Pinpoint the cell where the given text exists, returning its [X, Y] midpoint coordinate. 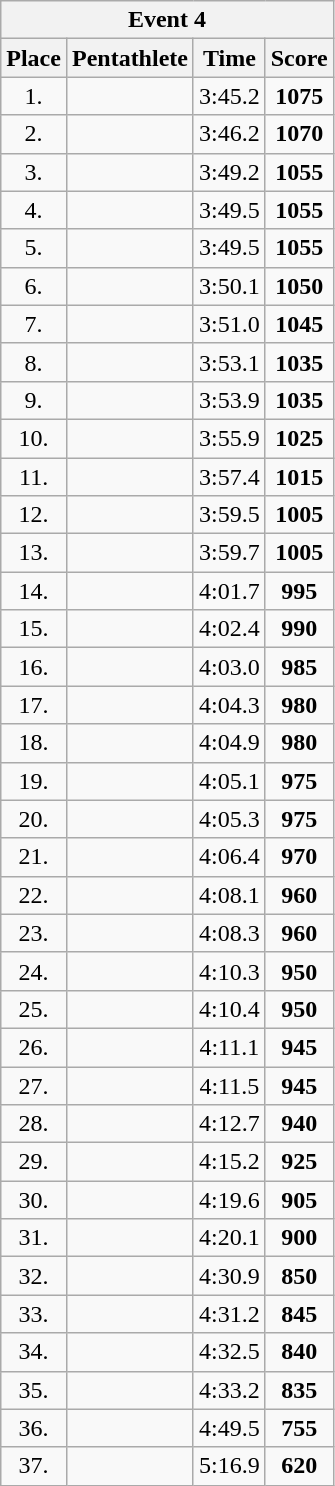
13. [34, 553]
Place [34, 58]
15. [34, 629]
4:05.3 [229, 819]
26. [34, 1047]
4:19.6 [229, 1200]
18. [34, 743]
5:16.9 [229, 1466]
1050 [299, 286]
3. [34, 172]
4:12.7 [229, 1124]
28. [34, 1124]
1045 [299, 324]
14. [34, 591]
4:02.4 [229, 629]
4:06.4 [229, 857]
990 [299, 629]
4:20.1 [229, 1238]
4:08.1 [229, 895]
4:04.3 [229, 705]
4:31.2 [229, 1314]
37. [34, 1466]
4:10.4 [229, 1009]
3:51.0 [229, 324]
25. [34, 1009]
Time [229, 58]
905 [299, 1200]
4:15.2 [229, 1162]
8. [34, 362]
27. [34, 1085]
3:45.2 [229, 96]
24. [34, 971]
1075 [299, 96]
Event 4 [167, 20]
9. [34, 400]
7. [34, 324]
23. [34, 933]
3:46.2 [229, 134]
34. [34, 1352]
35. [34, 1390]
3:57.4 [229, 477]
Pentathlete [130, 58]
12. [34, 515]
4:04.9 [229, 743]
1070 [299, 134]
10. [34, 438]
4:11.5 [229, 1085]
3:59.5 [229, 515]
17. [34, 705]
4:32.5 [229, 1352]
Score [299, 58]
1025 [299, 438]
840 [299, 1352]
6. [34, 286]
985 [299, 667]
845 [299, 1314]
3:50.1 [229, 286]
3:53.9 [229, 400]
36. [34, 1428]
4:30.9 [229, 1276]
4:10.3 [229, 971]
30. [34, 1200]
4:33.2 [229, 1390]
4. [34, 210]
19. [34, 781]
925 [299, 1162]
22. [34, 895]
3:49.2 [229, 172]
16. [34, 667]
29. [34, 1162]
850 [299, 1276]
32. [34, 1276]
1. [34, 96]
4:49.5 [229, 1428]
3:55.9 [229, 438]
3:53.1 [229, 362]
4:05.1 [229, 781]
31. [34, 1238]
2. [34, 134]
21. [34, 857]
3:59.7 [229, 553]
5. [34, 248]
970 [299, 857]
33. [34, 1314]
620 [299, 1466]
940 [299, 1124]
995 [299, 591]
835 [299, 1390]
900 [299, 1238]
20. [34, 819]
755 [299, 1428]
4:01.7 [229, 591]
1015 [299, 477]
4:08.3 [229, 933]
11. [34, 477]
4:03.0 [229, 667]
4:11.1 [229, 1047]
